Locate the cell with the specified text and output its (x, y) center coordinate. 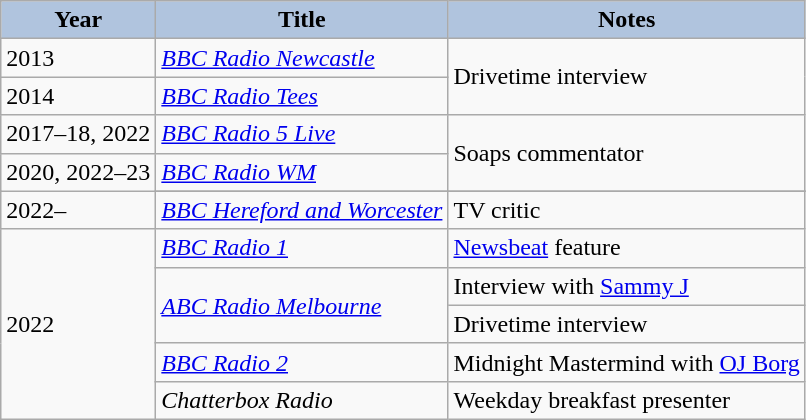
Interview with Sammy J (626, 286)
ABC Radio Melbourne (302, 305)
BBC Radio WM (302, 172)
2014 (78, 96)
BBC Radio 5 Live (302, 134)
2017–18, 2022 (78, 134)
TV critic (626, 210)
2013 (78, 58)
Newsbeat feature (626, 248)
BBC Radio 1 (302, 248)
Title (302, 20)
Soaps commentator (626, 153)
2022 (78, 324)
Notes (626, 20)
BBC Radio Tees (302, 96)
BBC Hereford and Worcester (302, 210)
2022– (78, 210)
BBC Radio 2 (302, 362)
Year (78, 20)
Midnight Mastermind with OJ Borg (626, 362)
BBC Radio Newcastle (302, 58)
2020, 2022–23 (78, 172)
Chatterbox Radio (302, 400)
Weekday breakfast presenter (626, 400)
